Pinpoint the cell where the given text exists, returning its [x, y] midpoint coordinate. 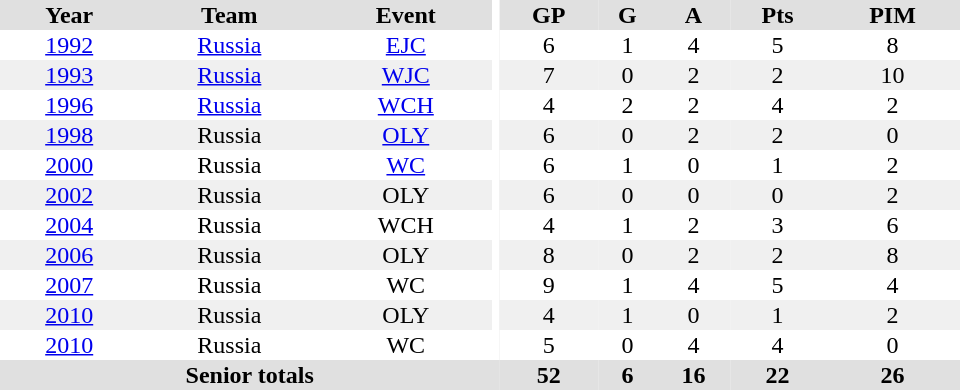
3 [778, 225]
Event [406, 15]
1998 [69, 135]
7 [548, 75]
22 [778, 375]
PIM [892, 15]
2006 [69, 255]
26 [892, 375]
16 [694, 375]
2000 [69, 165]
A [694, 15]
Senior totals [250, 375]
1992 [69, 45]
1993 [69, 75]
10 [892, 75]
Team [229, 15]
WJC [406, 75]
9 [548, 285]
1996 [69, 105]
2007 [69, 285]
GP [548, 15]
EJC [406, 45]
52 [548, 375]
2002 [69, 195]
G [628, 15]
Year [69, 15]
2004 [69, 225]
Pts [778, 15]
